Return the [X, Y] coordinate for the center point of the cell that contains the specified text.  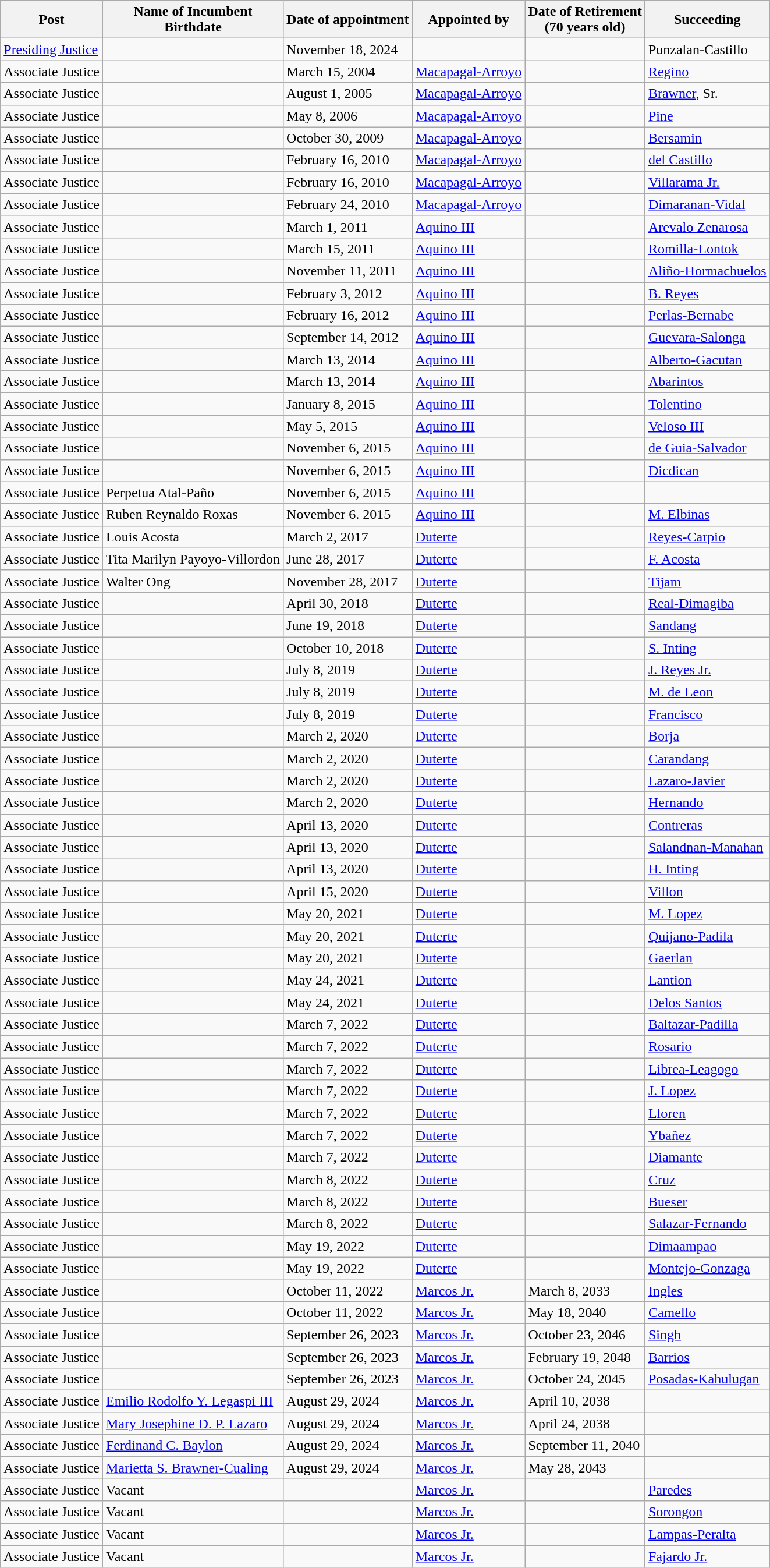
Date of Retirement (70 years old) [586, 20]
Real-Dimagiba [707, 603]
Veloso III [707, 426]
April 30, 2018 [348, 603]
April 24, 2038 [586, 1424]
Salazar-Fernando [707, 1224]
Singh [707, 1335]
M. de Leon [707, 692]
Date of appointment [348, 20]
Pine [707, 116]
Lantion [707, 980]
Tijam [707, 581]
Lloren [707, 1113]
Francisco [707, 714]
Hernando [707, 803]
Perpetua Atal-Paño [193, 493]
Ruben Reynaldo Roxas [193, 515]
Baltazar-Padilla [707, 1025]
Guevara-Salonga [707, 338]
Regino [707, 72]
M. Lopez [707, 914]
Quijano-Padila [707, 936]
Posadas-Kahulugan [707, 1379]
May 5, 2015 [348, 426]
J. Reyes Jr. [707, 670]
Tita Marilyn Payoyo-Villordon [193, 559]
Borja [707, 737]
February 3, 2012 [348, 293]
October 30, 2009 [348, 138]
Villarama Jr. [707, 182]
Fajardo Jr. [707, 1556]
November 28, 2017 [348, 581]
H. Inting [707, 869]
Paredes [707, 1490]
Reyes-Carpio [707, 537]
Presiding Justice [52, 49]
del Castillo [707, 160]
Lazaro-Javier [707, 781]
February 19, 2048 [586, 1357]
March 15, 2011 [348, 249]
Barrios [707, 1357]
F. Acosta [707, 559]
March 1, 2011 [348, 226]
November 18, 2024 [348, 49]
Montejo-Gonzaga [707, 1268]
May 8, 2006 [348, 116]
S. Inting [707, 648]
Brawner, Sr. [707, 94]
June 19, 2018 [348, 625]
Abarintos [707, 382]
June 28, 2017 [348, 559]
February 16, 2012 [348, 316]
Appointed by [469, 20]
March 2, 2017 [348, 537]
Cruz [707, 1180]
October 24, 2045 [586, 1379]
Sandang [707, 625]
September 11, 2040 [586, 1446]
Mary Josephine D. P. Lazaro [193, 1424]
May 28, 2043 [586, 1468]
November 6. 2015 [348, 515]
Librea-Leagogo [707, 1069]
Bueser [707, 1202]
August 1, 2005 [348, 94]
Walter Ong [193, 581]
Succeeding [707, 20]
Ybañez [707, 1135]
Punzalan-Castillo [707, 49]
Post [52, 20]
Bersamin [707, 138]
Tolentino [707, 404]
Camello [707, 1312]
March 8, 2033 [586, 1290]
Name of IncumbentBirthdate [193, 20]
January 8, 2015 [348, 404]
Carandang [707, 759]
Perlas-Bernabe [707, 316]
Delos Santos [707, 1002]
April 15, 2020 [348, 891]
B. Reyes [707, 293]
Gaerlan [707, 958]
May 18, 2040 [586, 1312]
Romilla-Lontok [707, 249]
Diamante [707, 1158]
Salandnan-Manahan [707, 847]
Dicdican [707, 470]
November 11, 2011 [348, 271]
Villon [707, 891]
M. Elbinas [707, 515]
Marietta S. Brawner-Cualing [193, 1468]
Dimaranan-Vidal [707, 204]
Aliño-Hormachuelos [707, 271]
April 10, 2038 [586, 1401]
de Guia-Salvador [707, 448]
Sorongon [707, 1512]
J. Lopez [707, 1091]
September 14, 2012 [348, 338]
October 23, 2046 [586, 1335]
Alberto-Gacutan [707, 360]
Contreras [707, 825]
Lampas-Peralta [707, 1534]
Dimaampao [707, 1246]
February 24, 2010 [348, 204]
March 15, 2004 [348, 72]
Louis Acosta [193, 537]
October 10, 2018 [348, 648]
Ferdinand C. Baylon [193, 1446]
Arevalo Zenarosa [707, 226]
Emilio Rodolfo Y. Legaspi III [193, 1401]
Ingles [707, 1290]
Rosario [707, 1047]
